Return [x, y] of the center of cell containing provided text 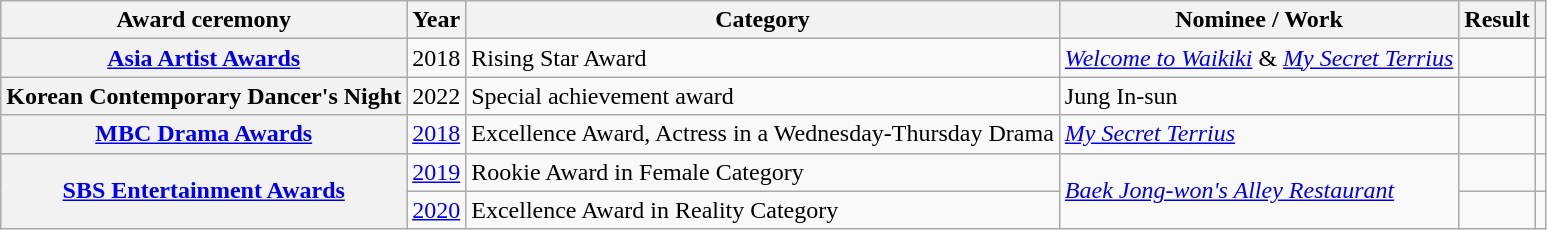
Rookie Award in Female Category [763, 172]
Special achievement award [763, 96]
Baek Jong-won's Alley Restaurant [1258, 191]
2022 [436, 96]
MBC Drama Awards [204, 134]
Category [763, 20]
Year [436, 20]
Nominee / Work [1258, 20]
My Secret Terrius [1258, 134]
2019 [436, 172]
Asia Artist Awards [204, 58]
2020 [436, 210]
Welcome to Waikiki & My Secret Terrius [1258, 58]
Jung In-sun [1258, 96]
Excellence Award, Actress in a Wednesday-Thursday Drama [763, 134]
Rising Star Award [763, 58]
Award ceremony [204, 20]
Result [1497, 20]
SBS Entertainment Awards [204, 191]
Korean Contemporary Dancer's Night [204, 96]
Excellence Award in Reality Category [763, 210]
